Find where the given text appears and provide that cell's center as (X, Y) coordinate. 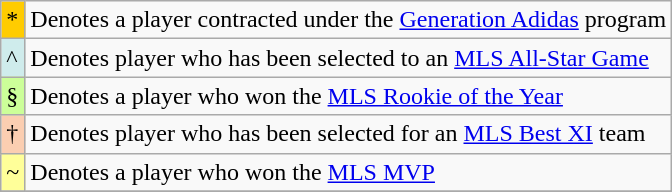
* (13, 20)
Denotes player who has been selected for an MLS Best XI team (348, 134)
^ (13, 58)
§ (13, 96)
Denotes a player who won the MLS MVP (348, 172)
Denotes a player who won the MLS Rookie of the Year (348, 96)
Denotes player who has been selected to an MLS All-Star Game (348, 58)
† (13, 134)
~ (13, 172)
Denotes a player contracted under the Generation Adidas program (348, 20)
